Provide the [x, y] coordinate of the cell's center where the given text is located.  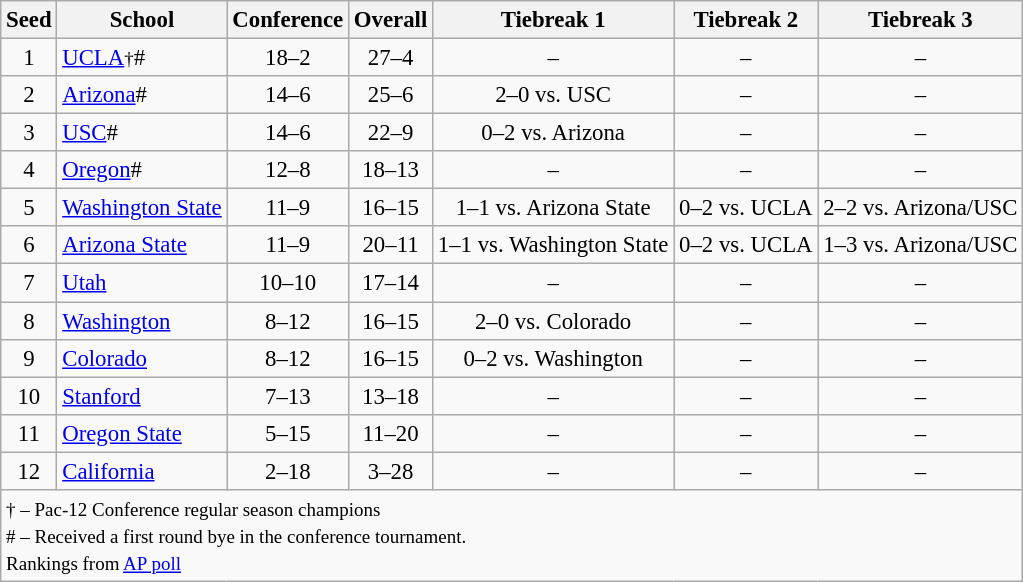
2–2 vs. Arizona/USC [920, 208]
12–8 [288, 170]
7 [29, 283]
2 [29, 95]
22–9 [391, 133]
Arizona# [142, 95]
2–18 [288, 471]
School [142, 20]
3 [29, 133]
5–15 [288, 433]
4 [29, 170]
UCLA†# [142, 58]
Tiebreak 2 [746, 20]
Colorado [142, 358]
13–18 [391, 396]
Tiebreak 3 [920, 20]
1–1 vs. Washington State [554, 245]
1–3 vs. Arizona/USC [920, 245]
USC# [142, 133]
27–4 [391, 58]
3–28 [391, 471]
Stanford [142, 396]
0–2 vs. Arizona [554, 133]
6 [29, 245]
Washington State [142, 208]
20–11 [391, 245]
2–0 vs. USC [554, 95]
Washington [142, 321]
Utah [142, 283]
Oregon State [142, 433]
1 [29, 58]
12 [29, 471]
Tiebreak 1 [554, 20]
10 [29, 396]
Arizona State [142, 245]
7–13 [288, 396]
11–20 [391, 433]
8 [29, 321]
0–2 vs. Washington [554, 358]
Conference [288, 20]
10–10 [288, 283]
9 [29, 358]
Seed [29, 20]
18–13 [391, 170]
Oregon# [142, 170]
2–0 vs. Colorado [554, 321]
Overall [391, 20]
† – Pac-12 Conference regular season champions# – Received a first round bye in the conference tournament.Rankings from AP poll [512, 536]
18–2 [288, 58]
5 [29, 208]
1–1 vs. Arizona State [554, 208]
17–14 [391, 283]
25–6 [391, 95]
California [142, 471]
11 [29, 433]
